Return [X, Y] of the center of cell containing provided text 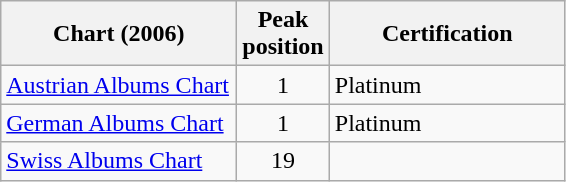
19 [283, 161]
Peakposition [283, 34]
German Albums Chart [119, 123]
Certification [447, 34]
Chart (2006) [119, 34]
Austrian Albums Chart [119, 85]
Swiss Albums Chart [119, 161]
